Capture the cell that displays the provided text and extract its [x, y] central coordinate. 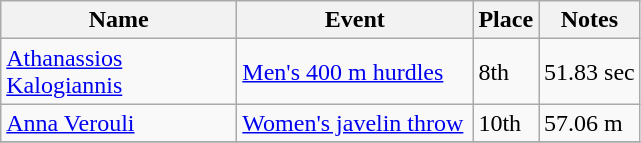
Name [119, 20]
Notes [590, 20]
Athanassios Kalogiannis [119, 72]
51.83 sec [590, 72]
Event [355, 20]
Anna Verouli [119, 123]
10th [506, 123]
8th [506, 72]
Men's 400 m hurdles [355, 72]
Place [506, 20]
Women's javelin throw [355, 123]
57.06 m [590, 123]
